Extract the (x, y) coordinate from the center of the cell holding the provided text.  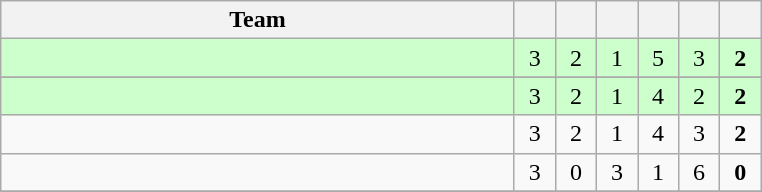
Team (258, 20)
5 (658, 58)
6 (700, 172)
